Output the [X, Y] coordinate of the center of the cell containing the given text.  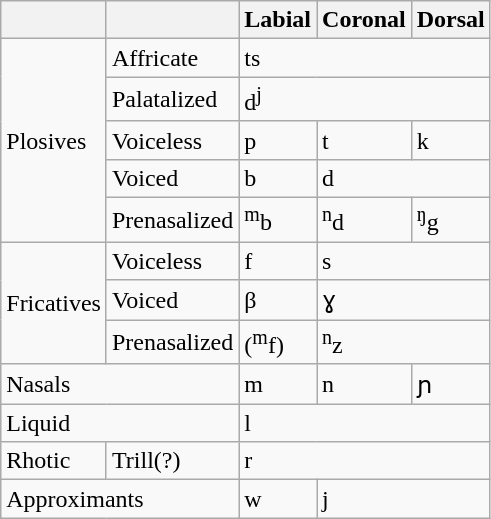
Rhotic [54, 461]
ɣ [404, 300]
Affricate [172, 58]
r [364, 461]
Nasals [120, 384]
Labial [278, 20]
nz [404, 342]
dj [364, 100]
n [364, 384]
Plosives [54, 140]
Palatalized [172, 100]
t [364, 140]
Approximants [120, 499]
Dorsal [450, 20]
k [450, 140]
Liquid [120, 423]
ŋg [450, 220]
s [404, 261]
l [364, 423]
b [278, 178]
ɲ [450, 384]
p [278, 140]
w [278, 499]
β [278, 300]
nd [364, 220]
f [278, 261]
ts [364, 58]
Coronal [364, 20]
mb [278, 220]
j [404, 499]
Fricatives [54, 303]
(mf) [278, 342]
d [404, 178]
Trill(?) [172, 461]
m [278, 384]
